Pinpoint the cell where the given text exists, returning its (X, Y) midpoint coordinate. 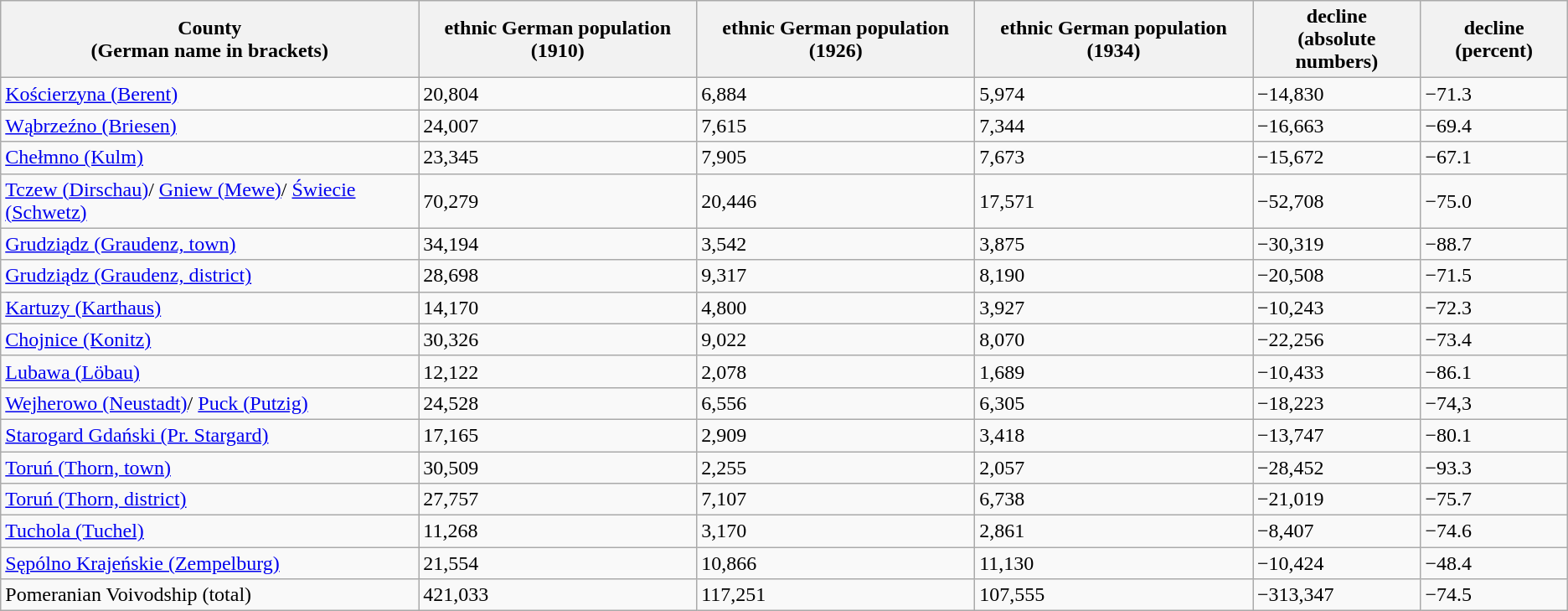
70,279 (558, 201)
−8,407 (1337, 531)
6,884 (836, 94)
−21,019 (1337, 500)
Lubawa (Löbau) (209, 371)
2,909 (836, 435)
−10,424 (1337, 563)
7,107 (836, 500)
−18,223 (1337, 403)
−88.7 (1494, 244)
30,509 (558, 467)
9,317 (836, 276)
−10,433 (1337, 371)
Wejherowo (Neustadt)/ Puck (Putzig) (209, 403)
107,555 (1114, 595)
−52,708 (1337, 201)
Chojnice (Konitz) (209, 339)
4,800 (836, 308)
34,194 (558, 244)
−14,830 (1337, 94)
−71.5 (1494, 276)
−13,747 (1337, 435)
County(German name in brackets) (209, 39)
−48.4 (1494, 563)
21,554 (558, 563)
ethnic German population (1926) (836, 39)
−71.3 (1494, 94)
−67.1 (1494, 158)
7,673 (1114, 158)
24,007 (558, 126)
7,344 (1114, 126)
Kartuzy (Karthaus) (209, 308)
−73.4 (1494, 339)
5,974 (1114, 94)
11,268 (558, 531)
3,542 (836, 244)
−75.7 (1494, 500)
−16,663 (1337, 126)
Chełmno (Kulm) (209, 158)
decline (absolute numbers) (1337, 39)
3,170 (836, 531)
−74.5 (1494, 595)
17,165 (558, 435)
Grudziądz (Graudenz, town) (209, 244)
−20,508 (1337, 276)
−74.6 (1494, 531)
Pomeranian Voivodship (total) (209, 595)
17,571 (1114, 201)
8,070 (1114, 339)
117,251 (836, 595)
−30,319 (1337, 244)
ethnic German population (1910) (558, 39)
421,033 (558, 595)
12,122 (558, 371)
27,757 (558, 500)
−10,243 (1337, 308)
10,866 (836, 563)
−69.4 (1494, 126)
2,861 (1114, 531)
7,905 (836, 158)
30,326 (558, 339)
1,689 (1114, 371)
Toruń (Thorn, district) (209, 500)
6,305 (1114, 403)
23,345 (558, 158)
20,804 (558, 94)
9,022 (836, 339)
Starogard Gdański (Pr. Stargard) (209, 435)
−28,452 (1337, 467)
−22,256 (1337, 339)
−74,3 (1494, 403)
3,927 (1114, 308)
7,615 (836, 126)
Wąbrzeźno (Briesen) (209, 126)
28,698 (558, 276)
Toruń (Thorn, town) (209, 467)
−313,347 (1337, 595)
−72.3 (1494, 308)
2,078 (836, 371)
−93.3 (1494, 467)
−75.0 (1494, 201)
ethnic German population (1934) (1114, 39)
6,738 (1114, 500)
2,057 (1114, 467)
11,130 (1114, 563)
−86.1 (1494, 371)
3,418 (1114, 435)
Tuchola (Tuchel) (209, 531)
decline (percent) (1494, 39)
14,170 (558, 308)
20,446 (836, 201)
24,528 (558, 403)
3,875 (1114, 244)
−80.1 (1494, 435)
−15,672 (1337, 158)
Tczew (Dirschau)/ Gniew (Mewe)/ Świecie (Schwetz) (209, 201)
Kościerzyna (Berent) (209, 94)
Grudziądz (Graudenz, district) (209, 276)
2,255 (836, 467)
Sępólno Krajeńskie (Zempelburg) (209, 563)
8,190 (1114, 276)
6,556 (836, 403)
